From the cell containing the given text, extract its center point as [x, y] coordinate. 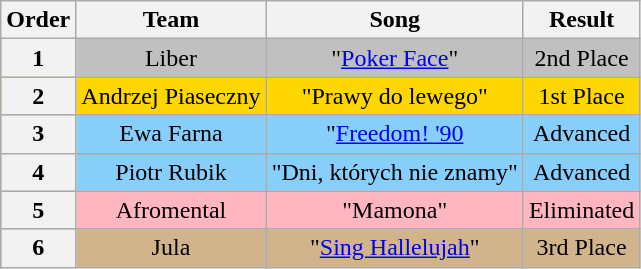
Piotr Rubik [171, 172]
"Freedom! '90 [394, 134]
"Mamona" [394, 210]
2 [38, 96]
Result [581, 20]
"Sing Hallelujah" [394, 248]
4 [38, 172]
3rd Place [581, 248]
Eliminated [581, 210]
Song [394, 20]
Liber [171, 58]
Team [171, 20]
1 [38, 58]
"Poker Face" [394, 58]
2nd Place [581, 58]
3 [38, 134]
Jula [171, 248]
6 [38, 248]
"Dni, których nie znamy" [394, 172]
1st Place [581, 96]
Andrzej Piaseczny [171, 96]
Order [38, 20]
"Prawy do lewego" [394, 96]
5 [38, 210]
Ewa Farna [171, 134]
Afromental [171, 210]
